Extract the [X, Y] coordinate from the center of the cell holding the provided text.  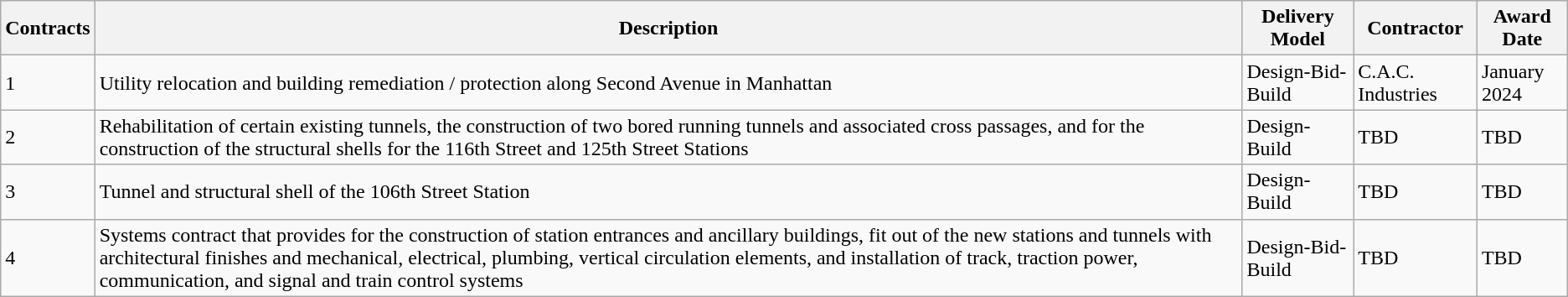
Description [668, 29]
Contracts [48, 29]
3 [48, 191]
January 2024 [1522, 82]
Tunnel and structural shell of the 106th Street Station [668, 191]
Contractor [1416, 29]
Utility relocation and building remediation / protection along Second Avenue in Manhattan [668, 82]
Award Date [1522, 29]
C.A.C. Industries [1416, 82]
2 [48, 138]
Delivery Model [1298, 29]
1 [48, 82]
4 [48, 258]
